Provide the [x, y] coordinate of the cell's center where the given text is located.  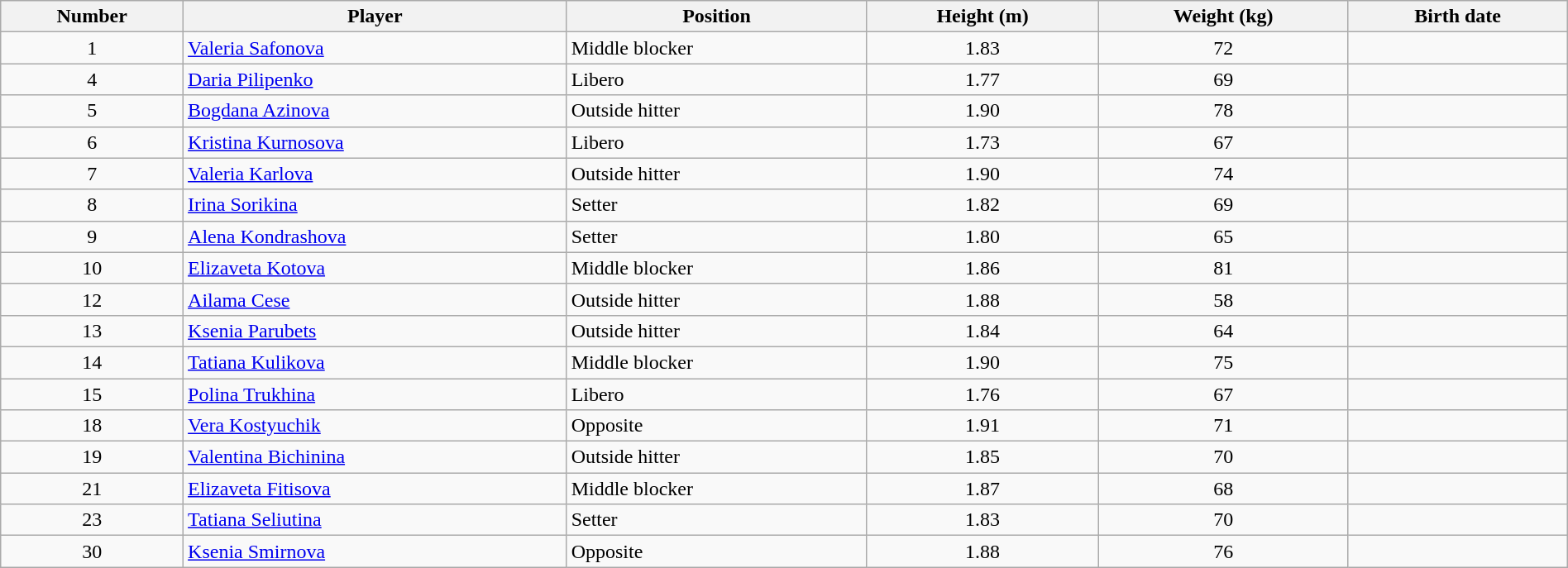
1.91 [982, 426]
30 [93, 551]
Birth date [1457, 17]
1.85 [982, 457]
65 [1223, 236]
Daria Pilipenko [375, 79]
Tatiana Seliutina [375, 520]
Valentina Bichinina [375, 457]
81 [1223, 268]
Valeria Safonova [375, 48]
78 [1223, 111]
Valeria Karlova [375, 174]
9 [93, 236]
Irina Sorikina [375, 205]
Tatiana Kulikova [375, 362]
Number [93, 17]
Player [375, 17]
1.87 [982, 489]
Elizaveta Fitisova [375, 489]
14 [93, 362]
1.84 [982, 331]
13 [93, 331]
8 [93, 205]
Ksenia Smirnova [375, 551]
12 [93, 299]
74 [1223, 174]
1.73 [982, 142]
7 [93, 174]
Bogdana Azinova [375, 111]
Alena Kondrashova [375, 236]
4 [93, 79]
18 [93, 426]
Polina Trukhina [375, 394]
15 [93, 394]
1 [93, 48]
10 [93, 268]
1.86 [982, 268]
72 [1223, 48]
19 [93, 457]
Elizaveta Kotova [375, 268]
21 [93, 489]
76 [1223, 551]
Kristina Kurnosova [375, 142]
Vera Kostyuchik [375, 426]
Weight (kg) [1223, 17]
Ailama Cese [375, 299]
1.82 [982, 205]
Position [716, 17]
68 [1223, 489]
58 [1223, 299]
Height (m) [982, 17]
Ksenia Parubets [375, 331]
1.77 [982, 79]
6 [93, 142]
1.80 [982, 236]
23 [93, 520]
64 [1223, 331]
71 [1223, 426]
1.76 [982, 394]
5 [93, 111]
75 [1223, 362]
